Output the [X, Y] coordinate of the center of the cell containing the given text.  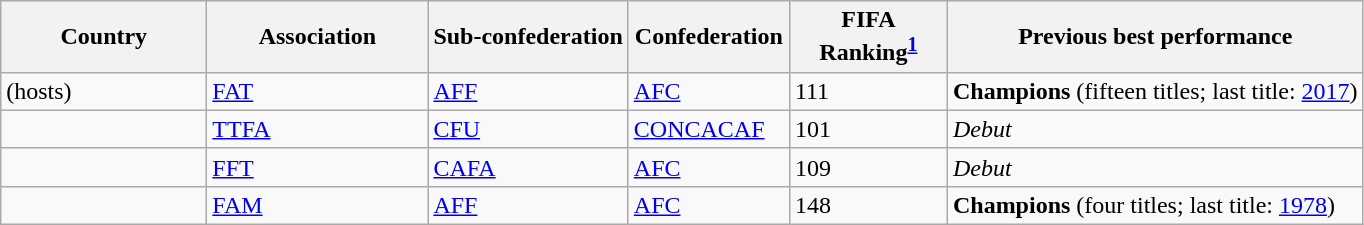
FAM [318, 205]
CAFA [528, 167]
Champions (four titles; last title: 1978) [1155, 205]
Country [104, 37]
Association [318, 37]
(hosts) [104, 91]
Confederation [708, 37]
Champions (fifteen titles; last title: 2017) [1155, 91]
111 [868, 91]
109 [868, 167]
Previous best performance [1155, 37]
Sub-confederation [528, 37]
FAT [318, 91]
FFT [318, 167]
CONCACAF [708, 129]
148 [868, 205]
101 [868, 129]
TTFA [318, 129]
FIFA Ranking1 [868, 37]
CFU [528, 129]
